Pinpoint the cell where the given text exists, returning its (x, y) midpoint coordinate. 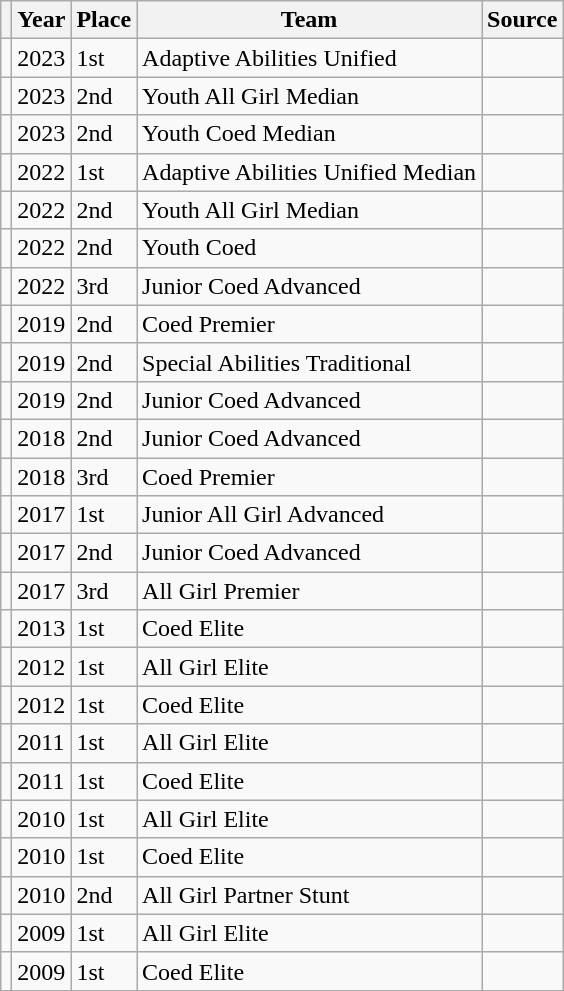
Adaptive Abilities Unified Median (310, 172)
Source (522, 20)
Junior All Girl Advanced (310, 515)
2013 (42, 629)
Special Abilities Traditional (310, 362)
All Girl Partner Stunt (310, 895)
Youth Coed Median (310, 134)
Adaptive Abilities Unified (310, 58)
All Girl Premier (310, 591)
Year (42, 20)
Team (310, 20)
Place (104, 20)
Youth Coed (310, 248)
